Scan for the cell matching the given text and deliver its [X, Y] coordinate at center. 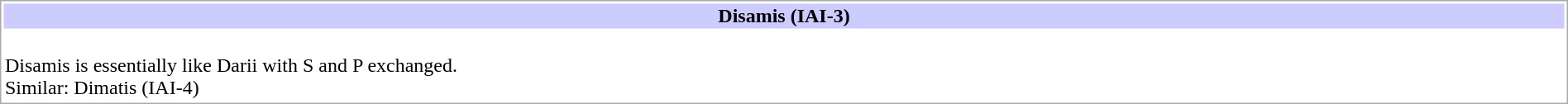
Disamis (IAI-3) [784, 16]
Disamis is essentially like Darii with S and P exchanged. Similar: Dimatis (IAI-4) [784, 66]
